Search for the cell housing the specified text and yield its [X, Y] center coordinate. 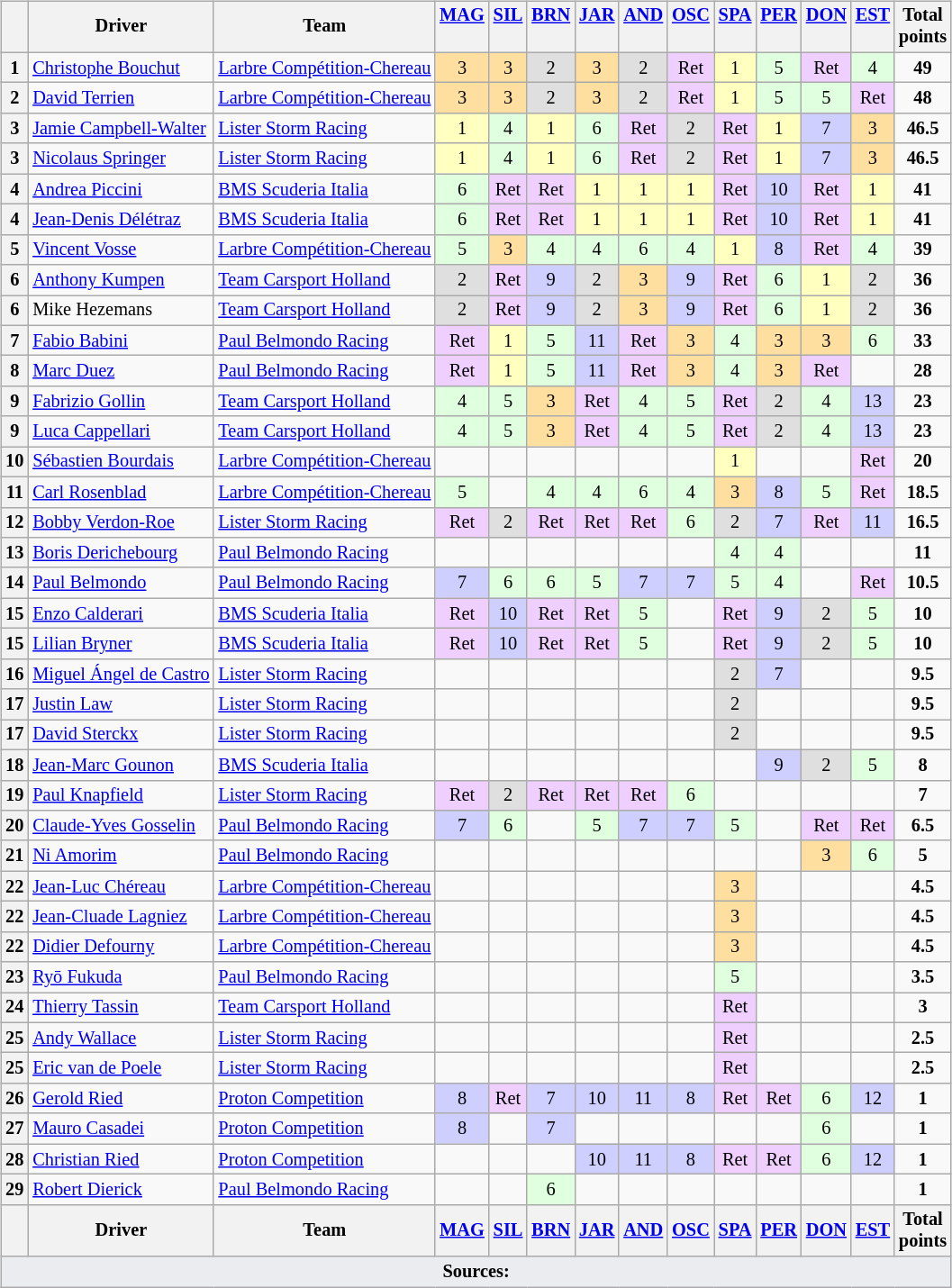
49 [922, 68]
Andrea Piccini [121, 189]
Jamie Campbell-Walter [121, 129]
29 [14, 1190]
18 [14, 765]
39 [922, 249]
26 [14, 1099]
Christian Ried [121, 1159]
Gerold Ried [121, 1099]
14 [14, 583]
Sébastien Bourdais [121, 462]
21 [14, 856]
Luca Cappellari [121, 431]
27 [14, 1129]
Christophe Bouchut [121, 68]
Lilian Bryner [121, 644]
Fabio Babini [121, 340]
Anthony Kumpen [121, 280]
Carl Rosenblad [121, 492]
6.5 [922, 826]
David Terrien [121, 98]
48 [922, 98]
Boris Derichebourg [121, 553]
3.5 [922, 977]
24 [14, 1008]
Nicolaus Springer [121, 159]
10.5 [922, 583]
Jean-Marc Gounon [121, 765]
Jean-Luc Chéreau [121, 886]
16 [14, 674]
18.5 [922, 492]
Enzo Calderari [121, 613]
16.5 [922, 522]
Justin Law [121, 704]
Miguel Ángel de Castro [121, 674]
Marc Duez [121, 371]
Andy Wallace [121, 1038]
Jean-Denis Délétraz [121, 220]
Ryō Fukuda [121, 977]
Jean-Cluade Lagniez [121, 917]
19 [14, 795]
Bobby Verdon-Roe [121, 522]
Didier Defourny [121, 947]
David Sterckx [121, 735]
Fabrizio Gollin [121, 402]
Ni Amorim [121, 856]
Thierry Tassin [121, 1008]
Claude-Yves Gosselin [121, 826]
Sources: [476, 1272]
33 [922, 340]
Mike Hezemans [121, 311]
Paul Belmondo [121, 583]
Eric van de Poele [121, 1068]
Vincent Vosse [121, 249]
Paul Knapfield [121, 795]
Robert Dierick [121, 1190]
Mauro Casadei [121, 1129]
